Locate the cell with the specified text and output its (x, y) center coordinate. 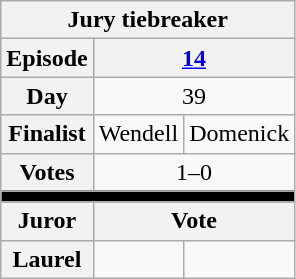
Episode (47, 58)
1–0 (194, 172)
Domenick (240, 134)
Wendell (138, 134)
Juror (47, 221)
Votes (47, 172)
Laurel (47, 259)
Vote (194, 221)
Jury tiebreaker (148, 20)
Finalist (47, 134)
14 (194, 58)
Day (47, 96)
39 (194, 96)
